Provide the (X, Y) coordinate of the cell's center where the given text is located.  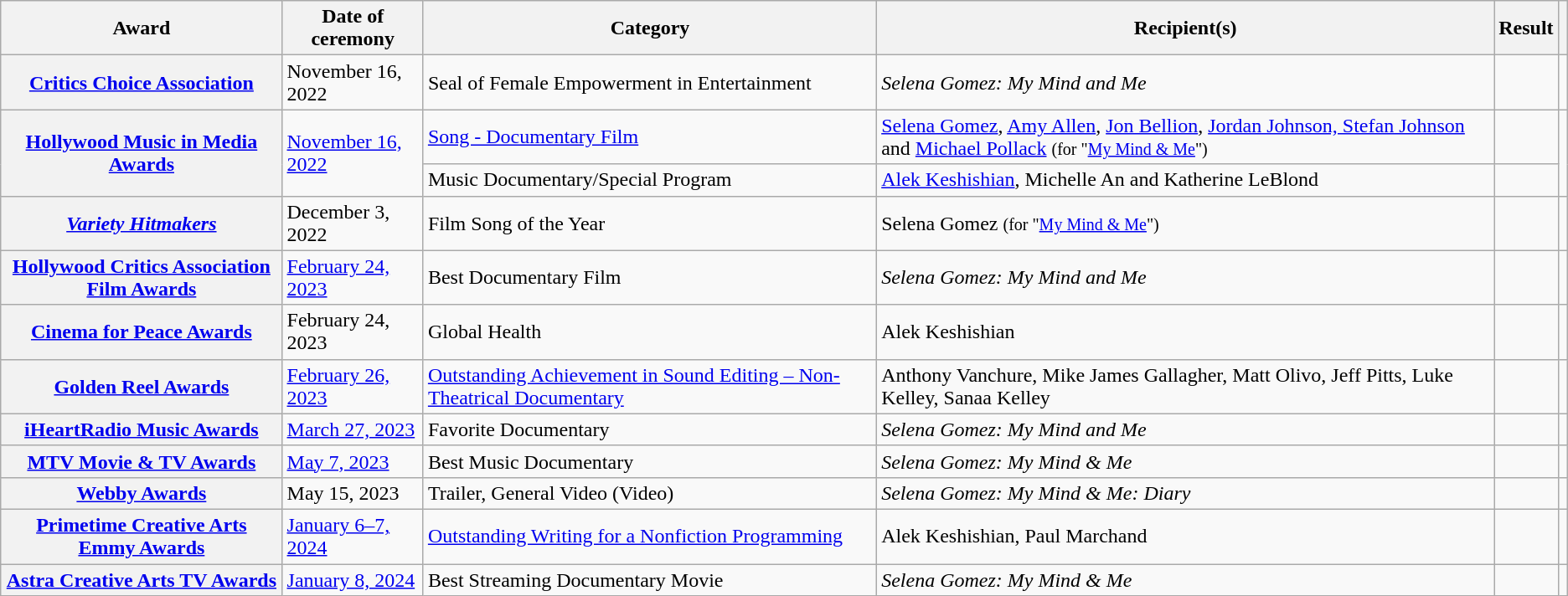
Hollywood Music in Media Awards (142, 152)
Date of ceremony (353, 28)
Alek Keshishian (1186, 331)
Award (142, 28)
Music Documentary/Special Program (650, 180)
March 27, 2023 (353, 429)
Cinema for Peace Awards (142, 331)
Trailer, General Video (Video) (650, 493)
Selena Gomez, Amy Allen, Jon Bellion, Jordan Johnson, Stefan Johnson and Michael Pollack (for "My Mind & Me") (1186, 137)
Category (650, 28)
Golden Reel Awards (142, 387)
Primetime Creative Arts Emmy Awards (142, 536)
Hollywood Critics Association Film Awards (142, 278)
Alek Keshishian, Michelle An and Katherine LeBlond (1186, 180)
Webby Awards (142, 493)
Favorite Documentary (650, 429)
February 26, 2023 (353, 387)
Film Song of the Year (650, 223)
May 15, 2023 (353, 493)
iHeartRadio Music Awards (142, 429)
Best Streaming Documentary Movie (650, 580)
Song - Documentary Film (650, 137)
Seal of Female Empowerment in Entertainment (650, 82)
May 7, 2023 (353, 461)
Best Documentary Film (650, 278)
Variety Hitmakers (142, 223)
Outstanding Achievement in Sound Editing – Non-Theatrical Documentary (650, 387)
Selena Gomez (for "My Mind & Me") (1186, 223)
Global Health (650, 331)
Selena Gomez: My Mind & Me: Diary (1186, 493)
Critics Choice Association (142, 82)
Astra Creative Arts TV Awards (142, 580)
Outstanding Writing for a Nonfiction Programming (650, 536)
January 8, 2024 (353, 580)
January 6–7, 2024 (353, 536)
Best Music Documentary (650, 461)
Anthony Vanchure, Mike James Gallagher, Matt Olivo, Jeff Pitts, Luke Kelley, Sanaa Kelley (1186, 387)
Result (1526, 28)
MTV Movie & TV Awards (142, 461)
Recipient(s) (1186, 28)
Alek Keshishian, Paul Marchand (1186, 536)
December 3, 2022 (353, 223)
